Determine the [x, y] coordinate at the center of the cell enclosing the given text.  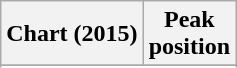
Chart (2015) [72, 34]
Peakposition [189, 34]
